Search for the cell housing the specified text and yield its (X, Y) center coordinate. 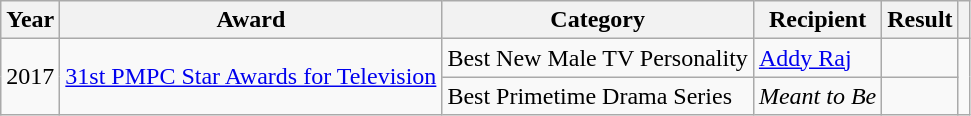
Meant to Be (817, 96)
Best Primetime Drama Series (598, 96)
Year (30, 20)
Category (598, 20)
Best New Male TV Personality (598, 58)
2017 (30, 77)
Result (920, 20)
31st PMPC Star Awards for Television (251, 77)
Recipient (817, 20)
Award (251, 20)
Addy Raj (817, 58)
